Return (x, y) of the center of cell containing provided text 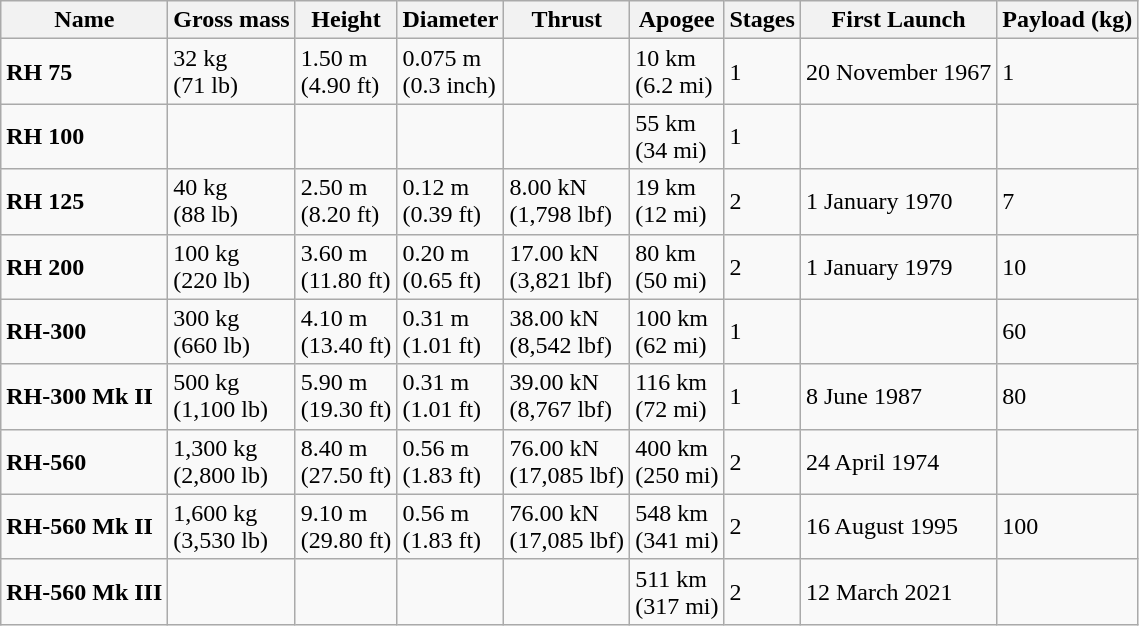
10 (1068, 266)
3.60 m(11.80 ft) (346, 266)
1,300 kg(2,800 lb) (232, 462)
500 kg(1,100 lb) (232, 396)
10 km(6.2 mi) (677, 72)
116 km(72 mi) (677, 396)
32 kg(71 lb) (232, 72)
Apogee (677, 20)
Name (84, 20)
Diameter (450, 20)
Height (346, 20)
RH-300 (84, 332)
RH-300 Mk II (84, 396)
80 km(50 mi) (677, 266)
RH 75 (84, 72)
100 km(62 mi) (677, 332)
Stages (762, 20)
7 (1068, 202)
39.00 kN(8,767 lbf) (567, 396)
400 km(250 mi) (677, 462)
511 km(317 mi) (677, 592)
548 km(341 mi) (677, 526)
5.90 m(19.30 ft) (346, 396)
12 March 2021 (898, 592)
1,600 kg(3,530 lb) (232, 526)
9.10 m(29.80 ft) (346, 526)
RH 125 (84, 202)
RH-560 (84, 462)
RH-560 Mk II (84, 526)
Payload (kg) (1068, 20)
First Launch (898, 20)
300 kg(660 lb) (232, 332)
17.00 kN(3,821 lbf) (567, 266)
1 January 1979 (898, 266)
0.12 m(0.39 ft) (450, 202)
55 km(34 mi) (677, 136)
100 (1068, 526)
19 km(12 mi) (677, 202)
8.00 kN(1,798 lbf) (567, 202)
8 June 1987 (898, 396)
20 November 1967 (898, 72)
40 kg(88 lb) (232, 202)
8.40 m(27.50 ft) (346, 462)
1 January 1970 (898, 202)
0.075 m(0.3 inch) (450, 72)
RH 200 (84, 266)
1.50 m(4.90 ft) (346, 72)
24 April 1974 (898, 462)
38.00 kN(8,542 lbf) (567, 332)
2.50 m(8.20 ft) (346, 202)
RH-560 Mk III (84, 592)
16 August 1995 (898, 526)
80 (1068, 396)
RH 100 (84, 136)
60 (1068, 332)
100 kg(220 lb) (232, 266)
Thrust (567, 20)
4.10 m(13.40 ft) (346, 332)
Gross mass (232, 20)
0.20 m(0.65 ft) (450, 266)
